Provide the (x, y) coordinate of the cell's center where the given text is located.  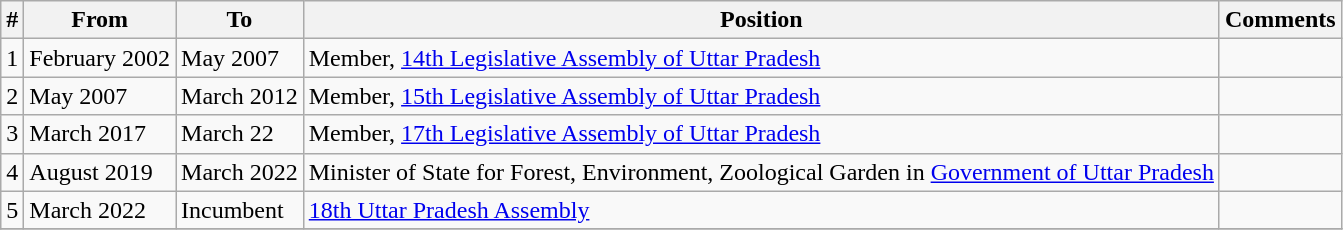
2 (12, 96)
Member, 17th Legislative Assembly of Uttar Pradesh (761, 134)
18th Uttar Pradesh Assembly (761, 210)
3 (12, 134)
4 (12, 172)
February 2002 (100, 58)
5 (12, 210)
Minister of State for Forest, Environment, Zoological Garden in Government of Uttar Pradesh (761, 172)
March 22 (240, 134)
August 2019 (100, 172)
# (12, 20)
Member, 15th Legislative Assembly of Uttar Pradesh (761, 96)
To (240, 20)
1 (12, 58)
March 2012 (240, 96)
From (100, 20)
Incumbent (240, 210)
March 2017 (100, 134)
Comments (1280, 20)
Position (761, 20)
Member, 14th Legislative Assembly of Uttar Pradesh (761, 58)
